Provide the [X, Y] coordinate of the cell's center where the given text is located.  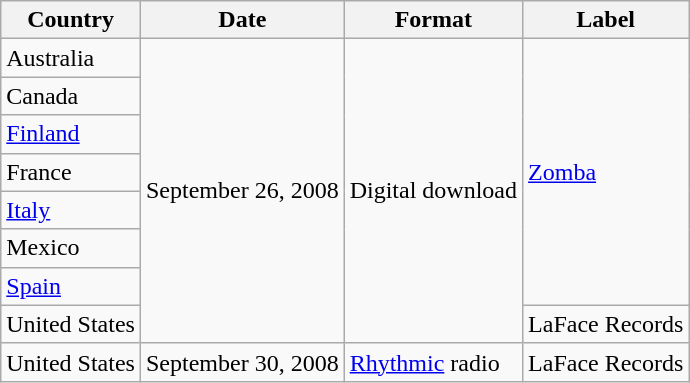
Rhythmic radio [433, 362]
September 26, 2008 [242, 191]
Finland [71, 134]
Digital download [433, 191]
Spain [71, 286]
Italy [71, 210]
Australia [71, 58]
Canada [71, 96]
Mexico [71, 248]
Zomba [606, 172]
France [71, 172]
Date [242, 20]
Country [71, 20]
Format [433, 20]
September 30, 2008 [242, 362]
Label [606, 20]
